From the cell containing the given text, extract its center point as (x, y) coordinate. 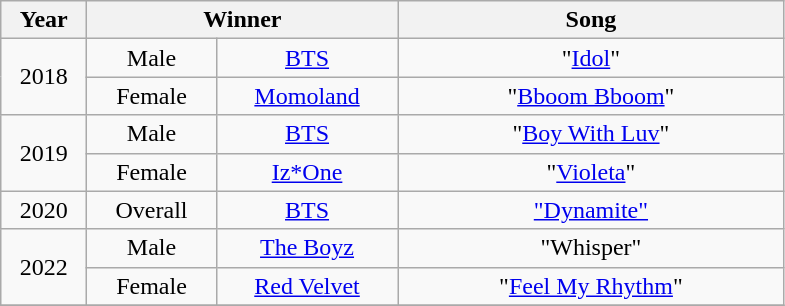
"Whisper" (591, 248)
Winner (242, 20)
Year (44, 20)
2019 (44, 153)
"Dynamite" (591, 210)
2018 (44, 77)
Red Velvet (307, 286)
2022 (44, 267)
Iz*One (307, 172)
"Idol" (591, 58)
The Boyz (307, 248)
"Bboom Bboom" (591, 96)
"Boy With Luv" (591, 134)
Overall (152, 210)
"Feel My Rhythm" (591, 286)
Momoland (307, 96)
2020 (44, 210)
Song (591, 20)
"Violeta" (591, 172)
